Scan for the cell matching the given text and deliver its (x, y) coordinate at center. 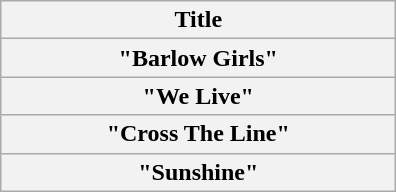
"We Live" (198, 96)
"Sunshine" (198, 172)
Title (198, 20)
"Cross The Line" (198, 134)
"Barlow Girls" (198, 58)
